From the cell containing the given text, extract its center point as [x, y] coordinate. 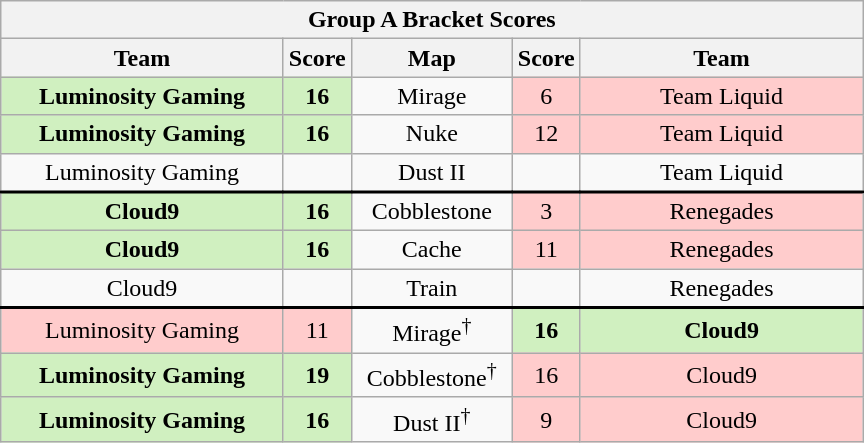
Cobblestone† [432, 376]
19 [317, 376]
Cobblestone [432, 212]
Dust II [432, 172]
3 [546, 212]
Cache [432, 250]
9 [546, 420]
Dust II† [432, 420]
Train [432, 288]
6 [546, 96]
Map [432, 58]
Mirage [432, 96]
12 [546, 134]
Mirage† [432, 330]
Nuke [432, 134]
Group A Bracket Scores [432, 20]
